Extract the [x, y] coordinate from the center of the cell holding the provided text.  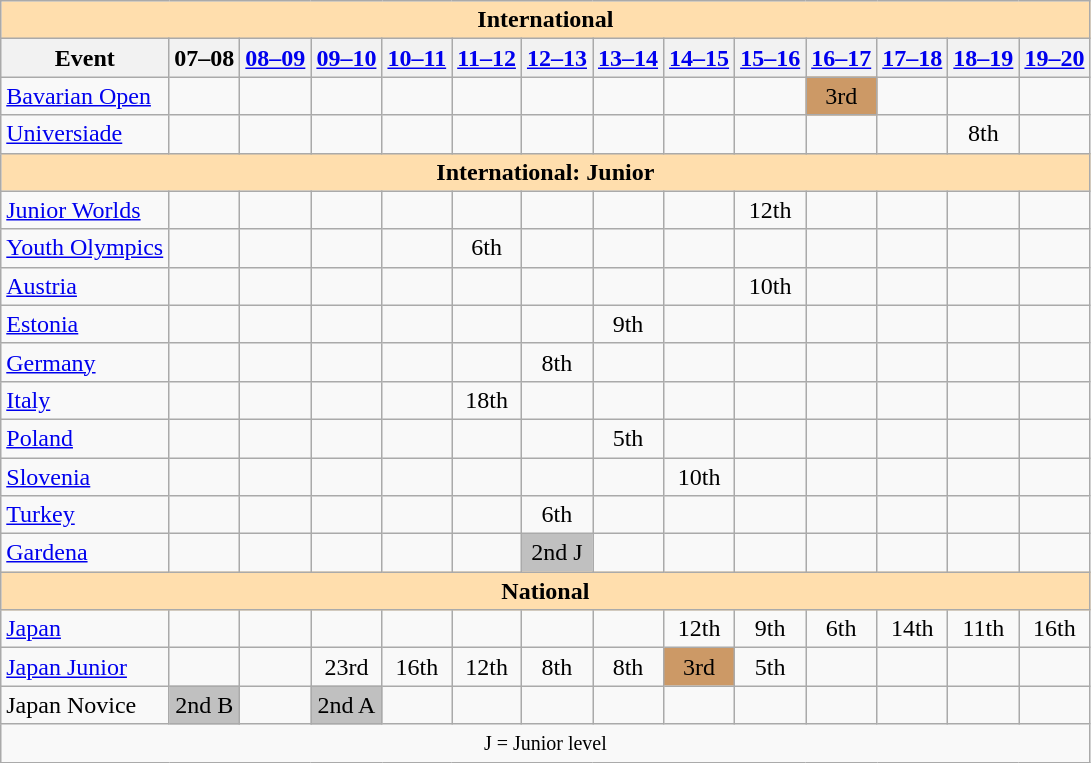
National [546, 591]
07–08 [204, 58]
Japan [85, 629]
Poland [85, 438]
14–15 [700, 58]
Austria [85, 286]
16–17 [842, 58]
2nd B [204, 705]
Japan Novice [85, 705]
Turkey [85, 515]
14th [912, 629]
11–12 [487, 58]
19–20 [1054, 58]
Italy [85, 400]
Universiade [85, 134]
09–10 [346, 58]
13–14 [628, 58]
Bavarian Open [85, 96]
18th [487, 400]
11th [984, 629]
International [546, 20]
2nd A [346, 705]
10–11 [417, 58]
Junior Worlds [85, 210]
2nd J [556, 553]
Youth Olympics [85, 248]
Gardena [85, 553]
J = Junior level [546, 743]
Japan Junior [85, 667]
Estonia [85, 324]
Slovenia [85, 477]
Event [85, 58]
18–19 [984, 58]
23rd [346, 667]
International: Junior [546, 172]
17–18 [912, 58]
15–16 [770, 58]
12–13 [556, 58]
Germany [85, 362]
08–09 [276, 58]
